Find where the given text appears and provide that cell's center as [x, y] coordinate. 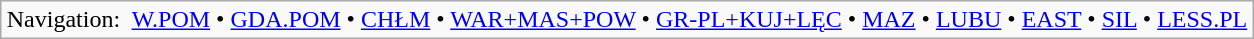
Navigation: W.POM • GDA.POM • CHŁM • WAR+MAS+POW • GR-PL+KUJ+LĘC • MAZ • LUBU • EAST • SIL • LESS.PL [627, 20]
